Provide the (X, Y) coordinate of the cell's center where the given text is located.  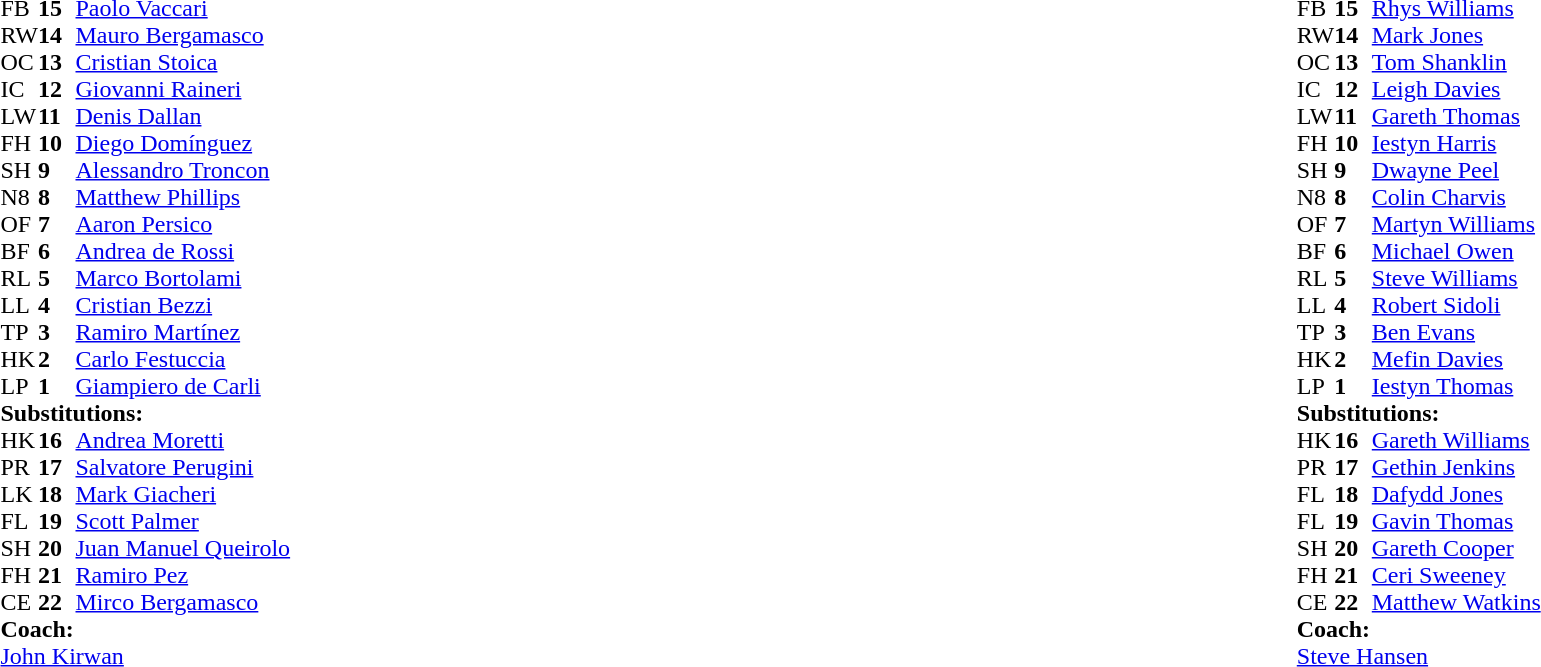
Gareth Thomas (1456, 116)
Ramiro Martínez (184, 332)
Ceri Sweeney (1456, 576)
Juan Manuel Queirolo (184, 548)
Cristian Bezzi (184, 306)
Marco Bortolami (184, 278)
Matthew Phillips (184, 198)
Mark Giacheri (184, 494)
Ramiro Pez (184, 576)
Dafydd Jones (1456, 494)
Martyn Williams (1456, 224)
Giovanni Raineri (184, 90)
Gareth Williams (1456, 440)
Robert Sidoli (1456, 306)
Mark Jones (1456, 36)
Aaron Persico (184, 224)
Dwayne Peel (1456, 170)
Scott Palmer (184, 522)
Matthew Watkins (1456, 602)
Iestyn Thomas (1456, 386)
Michael Owen (1456, 252)
Andrea Moretti (184, 440)
Denis Dallan (184, 116)
Diego Domínguez (184, 144)
Mauro Bergamasco (184, 36)
Salvatore Perugini (184, 468)
Steve Williams (1456, 278)
Leigh Davies (1456, 90)
Tom Shanklin (1456, 62)
Carlo Festuccia (184, 360)
Gareth Cooper (1456, 548)
Gethin Jenkins (1456, 468)
LK (19, 494)
Mirco Bergamasco (184, 602)
Cristian Stoica (184, 62)
Gavin Thomas (1456, 522)
Iestyn Harris (1456, 144)
Giampiero de Carli (184, 386)
Alessandro Troncon (184, 170)
Andrea de Rossi (184, 252)
Colin Charvis (1456, 198)
Ben Evans (1456, 332)
Mefin Davies (1456, 360)
